Search for the cell housing the specified text and yield its [x, y] center coordinate. 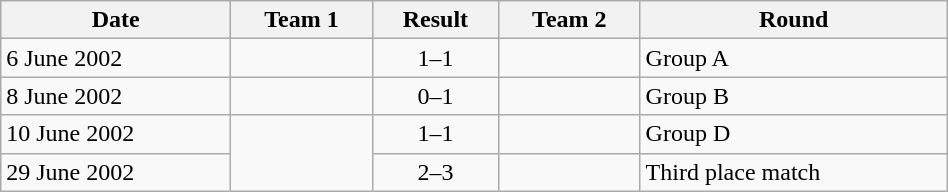
Team 1 [302, 20]
29 June 2002 [116, 172]
2–3 [435, 172]
8 June 2002 [116, 96]
0–1 [435, 96]
Third place match [794, 172]
6 June 2002 [116, 58]
10 June 2002 [116, 134]
Group A [794, 58]
Round [794, 20]
Team 2 [570, 20]
Group D [794, 134]
Group B [794, 96]
Result [435, 20]
Date [116, 20]
